Return the (x, y) coordinate for the center point of the cell that contains the specified text.  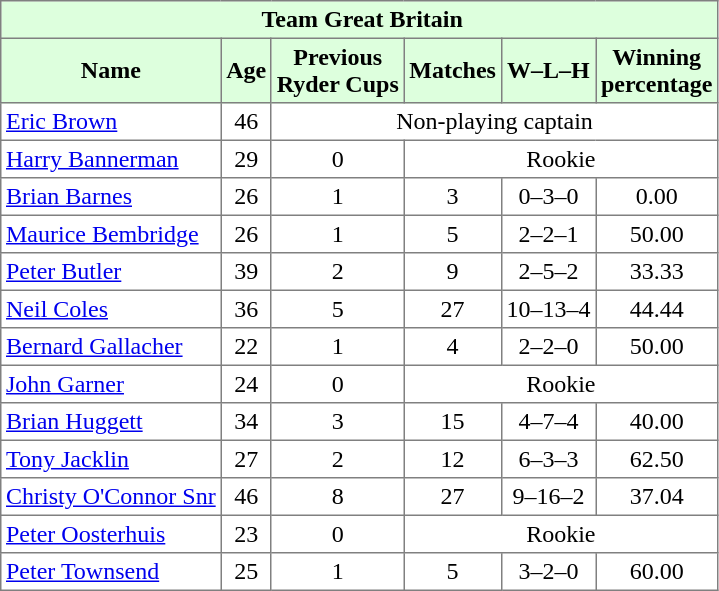
36 (246, 309)
33.33 (657, 272)
Peter Oosterhuis (111, 534)
39 (246, 272)
Eric Brown (111, 122)
9–16–2 (548, 497)
15 (452, 422)
10–13–4 (548, 309)
Bernard Gallacher (111, 347)
Peter Butler (111, 272)
PreviousRyder Cups (338, 70)
4 (452, 347)
62.50 (657, 459)
Name (111, 70)
0–3–0 (548, 197)
Peter Townsend (111, 572)
Neil Coles (111, 309)
3–2–0 (548, 572)
8 (338, 497)
4–7–4 (548, 422)
25 (246, 572)
W–L–H (548, 70)
Tony Jacklin (111, 459)
6–3–3 (548, 459)
44.44 (657, 309)
12 (452, 459)
2–2–0 (548, 347)
Brian Barnes (111, 197)
2–5–2 (548, 272)
John Garner (111, 384)
40.00 (657, 422)
Maurice Bembridge (111, 234)
37.04 (657, 497)
24 (246, 384)
9 (452, 272)
23 (246, 534)
Christy O'Connor Snr (111, 497)
60.00 (657, 572)
29 (246, 159)
Non-playing captain (494, 122)
0.00 (657, 197)
Brian Huggett (111, 422)
Team Great Britain (360, 20)
Age (246, 70)
Matches (452, 70)
34 (246, 422)
Winningpercentage (657, 70)
2–2–1 (548, 234)
Harry Bannerman (111, 159)
22 (246, 347)
